Search for the cell housing the specified text and yield its [X, Y] center coordinate. 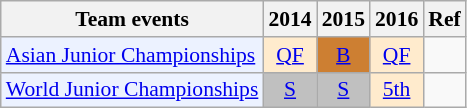
2014 [290, 19]
Ref [444, 19]
Asian Junior Championships [132, 55]
World Junior Championships [132, 90]
2016 [396, 19]
2015 [344, 19]
B [344, 55]
Team events [132, 19]
5th [396, 90]
